Determine the (x, y) coordinate at the center of the cell enclosing the given text.  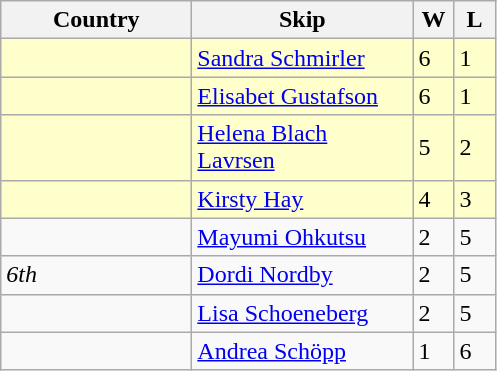
L (474, 20)
3 (474, 199)
Lisa Schoeneberg (302, 313)
Kirsty Hay (302, 199)
Andrea Schöpp (302, 351)
4 (434, 199)
6th (96, 275)
Skip (302, 20)
Sandra Schmirler (302, 58)
W (434, 20)
Elisabet Gustafson (302, 96)
Mayumi Ohkutsu (302, 237)
Dordi Nordby (302, 275)
Country (96, 20)
Helena Blach Lavrsen (302, 148)
